Output the (x, y) coordinate of the center of the cell containing the given text.  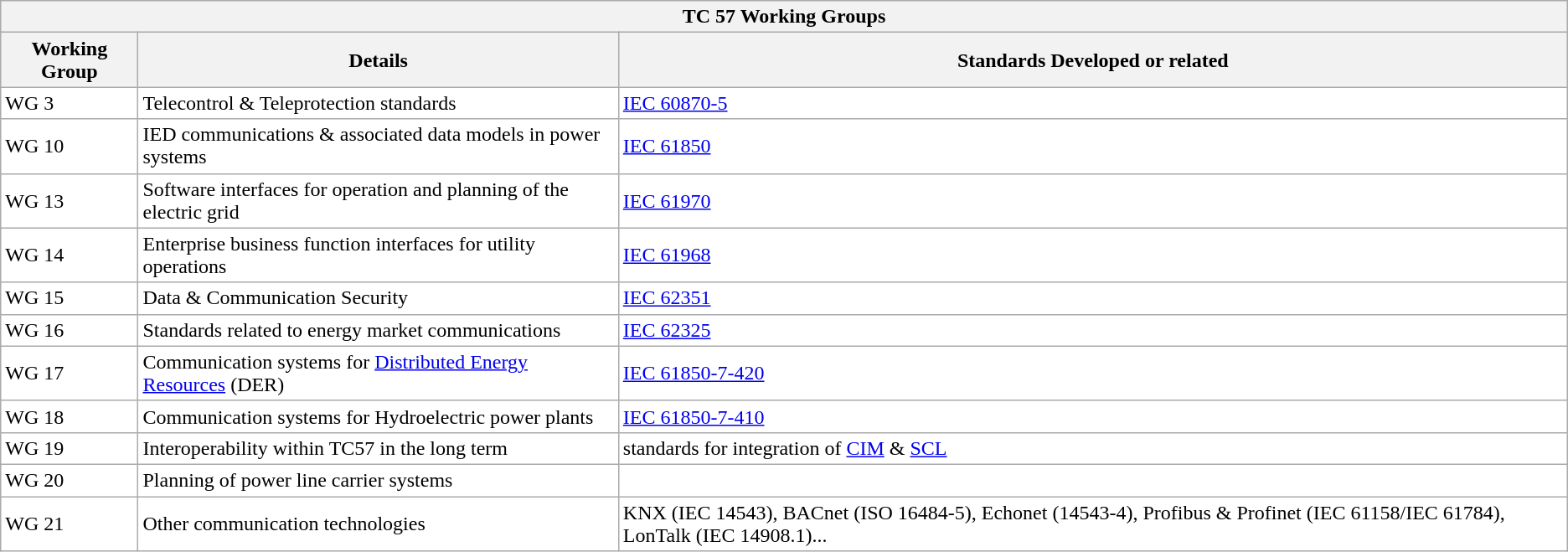
IEC 61970 (1092, 201)
WG 14 (70, 255)
WG 15 (70, 298)
Interoperability within TC57 in the long term (379, 448)
TC 57 Working Groups (784, 17)
WG 20 (70, 480)
Data & Communication Security (379, 298)
Standards Developed or related (1092, 60)
IEC 62325 (1092, 330)
IED communications & associated data models in power systems (379, 146)
Planning of power line carrier systems (379, 480)
IEC 60870-5 (1092, 103)
standards for integration of CIM & SCL (1092, 448)
Enterprise business function interfaces for utility operations (379, 255)
Working Group (70, 60)
Other communication technologies (379, 523)
IEC 61850 (1092, 146)
IEC 61968 (1092, 255)
WG 18 (70, 416)
Telecontrol & Teleprotection standards (379, 103)
KNX (IEC 14543), BACnet (ISO 16484-5), Echonet (14543-4), Profibus & Profinet (IEC 61158/IEC 61784), LonTalk (IEC 14908.1)... (1092, 523)
IEC 61850-7-410 (1092, 416)
WG 16 (70, 330)
WG 13 (70, 201)
IEC 61850-7-420 (1092, 374)
WG 17 (70, 374)
Communication systems for Hydroelectric power plants (379, 416)
Software interfaces for operation and planning of the electric grid (379, 201)
Standards related to energy market communications (379, 330)
Communication systems for Distributed Energy Resources (DER) (379, 374)
WG 10 (70, 146)
Details (379, 60)
IEC 62351 (1092, 298)
WG 3 (70, 103)
WG 21 (70, 523)
WG 19 (70, 448)
